Determine the [X, Y] coordinate at the center of the cell enclosing the given text.  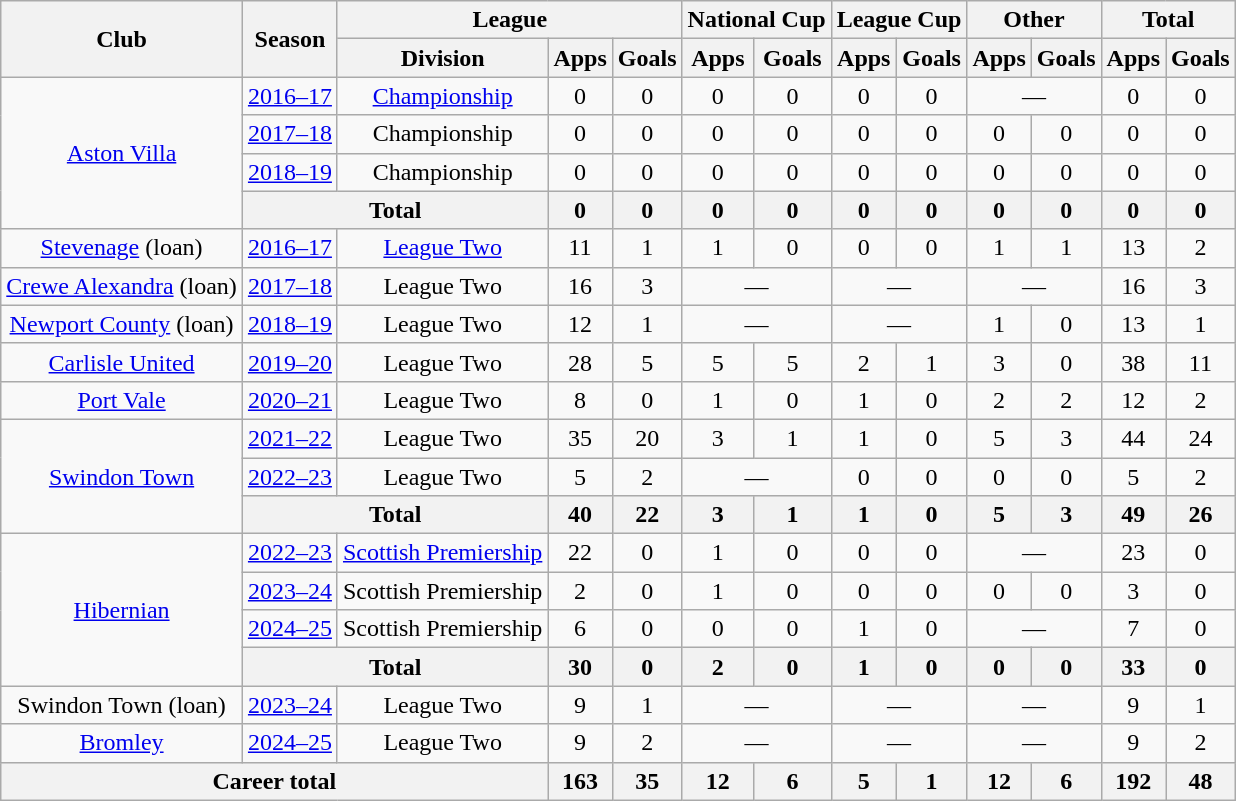
Crewe Alexandra (loan) [122, 286]
Aston Villa [122, 153]
49 [1133, 515]
Port Vale [122, 400]
44 [1133, 438]
28 [580, 362]
38 [1133, 362]
2021–22 [290, 438]
Division [442, 58]
Bromley [122, 743]
Career total [274, 781]
Club [122, 39]
30 [580, 667]
Other [1034, 20]
Newport County (loan) [122, 324]
40 [580, 515]
20 [647, 438]
33 [1133, 667]
48 [1201, 781]
192 [1133, 781]
26 [1201, 515]
Carlisle United [122, 362]
Stevenage (loan) [122, 248]
163 [580, 781]
7 [1133, 629]
24 [1201, 438]
Season [290, 39]
League Cup [899, 20]
Swindon Town [122, 476]
2019–20 [290, 362]
23 [1133, 553]
National Cup [756, 20]
2020–21 [290, 400]
8 [580, 400]
Swindon Town (loan) [122, 705]
League [510, 20]
Hibernian [122, 610]
